From the cell containing the given text, extract its center point as (X, Y) coordinate. 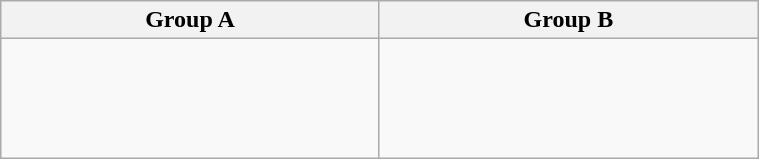
Group A (190, 20)
Group B (568, 20)
